Locate the cell with the specified text and output its (X, Y) center coordinate. 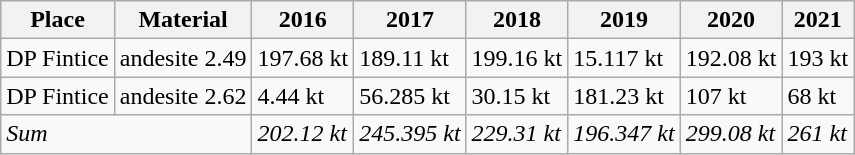
68 kt (818, 96)
56.285 kt (410, 96)
2017 (410, 20)
261 kt (818, 134)
299.08 kt (731, 134)
192.08 kt (731, 58)
Material (183, 20)
Sum (126, 134)
30.15 kt (517, 96)
2020 (731, 20)
2016 (303, 20)
181.23 kt (624, 96)
Place (58, 20)
245.395 kt (410, 134)
2021 (818, 20)
2019 (624, 20)
193 kt (818, 58)
196.347 kt (624, 134)
andesite 2.49 (183, 58)
andesite 2.62 (183, 96)
107 kt (731, 96)
199.16 kt (517, 58)
4.44 kt (303, 96)
229.31 kt (517, 134)
202.12 kt (303, 134)
15.117 kt (624, 58)
197.68 kt (303, 58)
2018 (517, 20)
189.11 kt (410, 58)
